Return the (x, y) coordinate for the center point of the cell that contains the specified text.  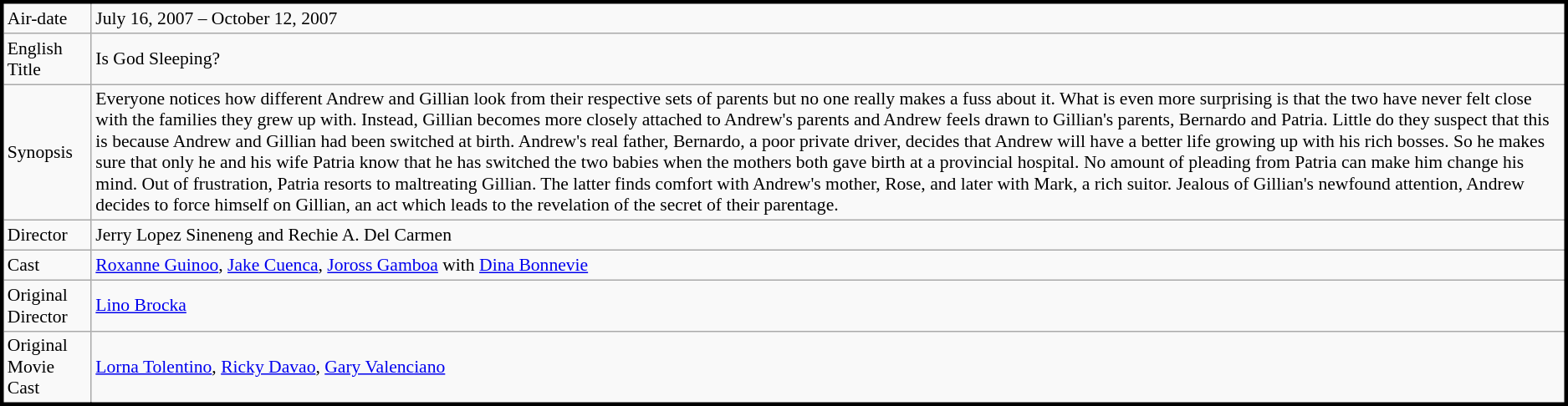
Original Movie Cast (47, 368)
Roxanne Guinoo, Jake Cuenca, Joross Gamboa with Dina Bonnevie (828, 266)
Original Director (47, 306)
July 16, 2007 – October 12, 2007 (828, 18)
English Title (47, 58)
Synopsis (47, 152)
Jerry Lopez Sineneng and Rechie A. Del Carmen (828, 236)
Director (47, 236)
Is God Sleeping? (828, 58)
Air-date (47, 18)
Lorna Tolentino, Ricky Davao, Gary Valenciano (828, 368)
Lino Brocka (828, 306)
Cast (47, 266)
